Provide the (X, Y) coordinate of the cell's center where the given text is located.  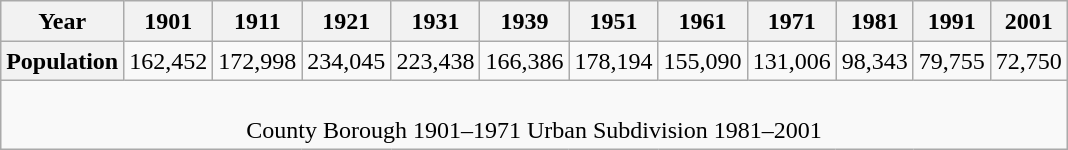
178,194 (614, 61)
Population (62, 61)
1901 (168, 21)
1971 (792, 21)
1911 (258, 21)
79,755 (952, 61)
155,090 (702, 61)
98,343 (874, 61)
166,386 (524, 61)
172,998 (258, 61)
1961 (702, 21)
131,006 (792, 61)
1951 (614, 21)
1931 (436, 21)
162,452 (168, 61)
1939 (524, 21)
County Borough 1901–1971 Urban Subdivision 1981–2001 (534, 114)
234,045 (346, 61)
2001 (1028, 21)
1981 (874, 21)
1921 (346, 21)
223,438 (436, 61)
72,750 (1028, 61)
1991 (952, 21)
Year (62, 21)
